Capture the cell that displays the provided text and extract its [X, Y] central coordinate. 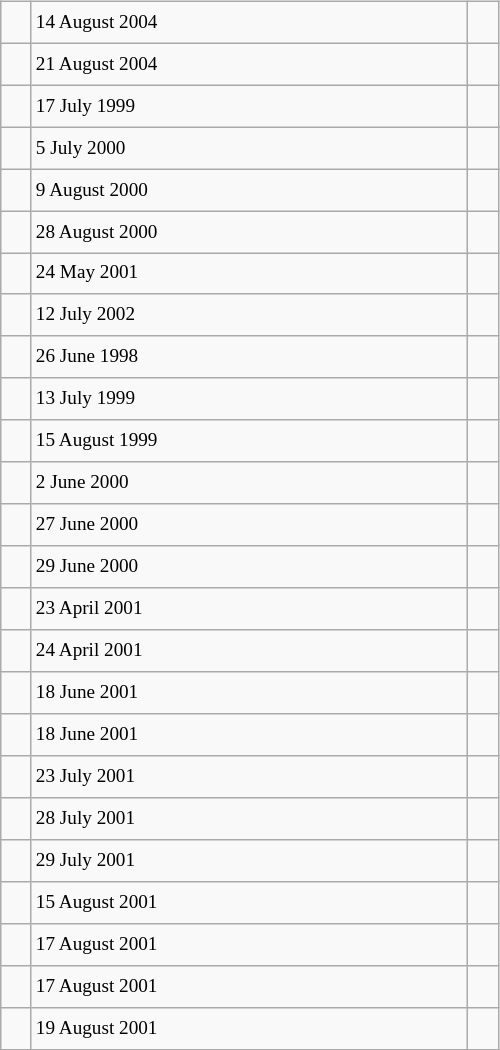
14 August 2004 [250, 22]
21 August 2004 [250, 64]
28 August 2000 [250, 232]
28 July 2001 [250, 819]
2 June 2000 [250, 483]
23 July 2001 [250, 777]
17 July 1999 [250, 106]
15 August 2001 [250, 902]
19 August 2001 [250, 1028]
13 July 1999 [250, 399]
9 August 2000 [250, 190]
27 June 2000 [250, 525]
29 July 2001 [250, 861]
24 May 2001 [250, 274]
26 June 1998 [250, 357]
24 April 2001 [250, 651]
23 April 2001 [250, 609]
29 June 2000 [250, 567]
12 July 2002 [250, 315]
15 August 1999 [250, 441]
5 July 2000 [250, 148]
